Locate the cell with the specified text and output its (X, Y) center coordinate. 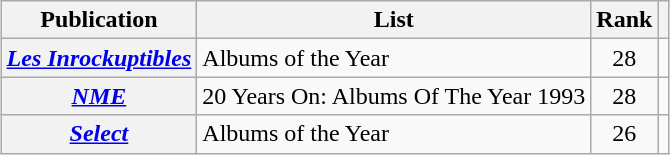
Select (99, 134)
NME (99, 96)
Publication (99, 20)
26 (624, 134)
20 Years On: Albums Of The Year 1993 (394, 96)
Les Inrockuptibles (99, 58)
Rank (624, 20)
List (394, 20)
